Identify which cell holds the provided text, then report its [x, y] central coordinate. 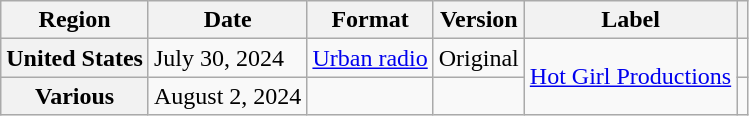
United States [75, 58]
August 2, 2024 [227, 96]
Urban radio [370, 58]
Various [75, 96]
Label [630, 20]
Format [370, 20]
Date [227, 20]
Version [478, 20]
Region [75, 20]
Original [478, 58]
July 30, 2024 [227, 58]
Hot Girl Productions [630, 77]
